Extract the (x, y) coordinate from the center of the cell holding the provided text.  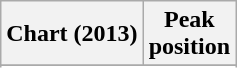
Peak position (189, 34)
Chart (2013) (72, 34)
